From the cell containing the given text, extract its center point as [X, Y] coordinate. 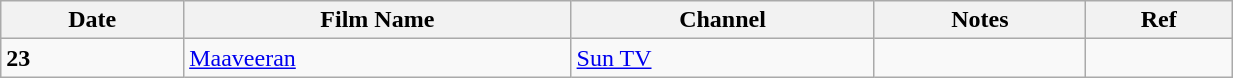
Film Name [378, 20]
Sun TV [722, 58]
23 [92, 58]
Channel [722, 20]
Maaveeran [378, 58]
Notes [980, 20]
Ref [1159, 20]
Date [92, 20]
